Locate the cell with the specified text and output its (x, y) center coordinate. 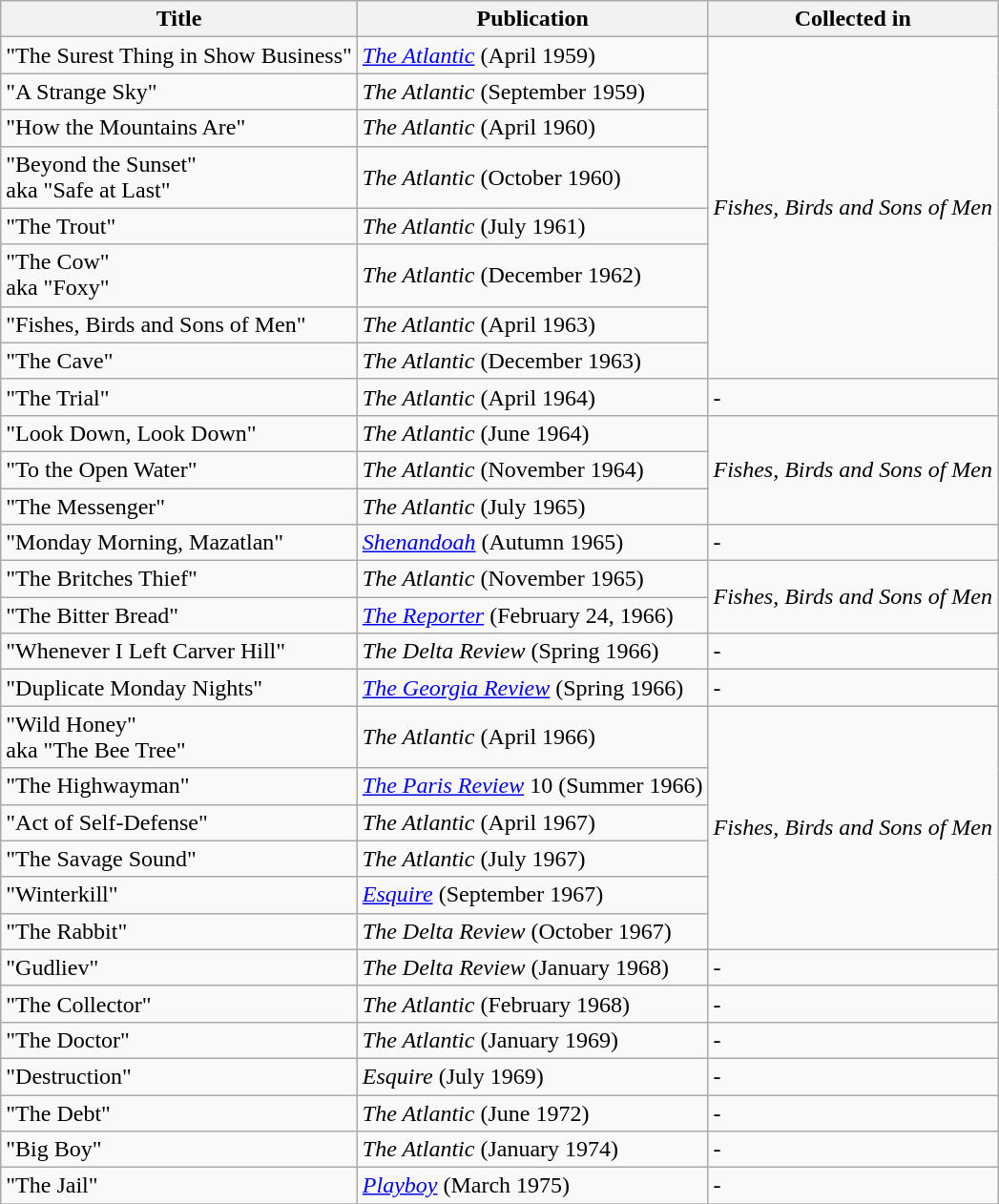
"The Collector" (179, 1004)
"Winterkill" (179, 895)
"The Surest Thing in Show Business" (179, 55)
The Atlantic (April 1959) (532, 55)
The Atlantic (January 1969) (532, 1040)
"The Jail" (179, 1186)
The Atlantic (July 1967) (532, 859)
Playboy (March 1975) (532, 1186)
The Atlantic (February 1968) (532, 1004)
"The Savage Sound" (179, 859)
"The Cave" (179, 361)
The Atlantic (July 1961) (532, 226)
Title (179, 19)
The Atlantic (April 1966) (532, 737)
The Atlantic (September 1959) (532, 92)
Shenandoah (Autumn 1965) (532, 543)
"The Rabbit" (179, 931)
"Wild Honey"aka "The Bee Tree" (179, 737)
"A Strange Sky" (179, 92)
"Act of Self-Defense" (179, 822)
"Gudliev" (179, 967)
"The Britches Thief" (179, 579)
"The Cow"aka "Foxy" (179, 275)
"Look Down, Look Down" (179, 433)
The Atlantic (November 1964) (532, 469)
The Paris Review 10 (Summer 1966) (532, 786)
The Georgia Review (Spring 1966) (532, 688)
The Reporter (February 24, 1966) (532, 615)
The Atlantic (June 1972) (532, 1113)
"To the Open Water" (179, 469)
"The Trial" (179, 397)
The Atlantic (October 1960) (532, 177)
Esquire (July 1969) (532, 1076)
"How the Mountains Are" (179, 128)
The Atlantic (April 1967) (532, 822)
The Atlantic (April 1960) (532, 128)
Publication (532, 19)
"The Messenger" (179, 507)
"The Trout" (179, 226)
The Atlantic (December 1963) (532, 361)
Esquire (September 1967) (532, 895)
"The Debt" (179, 1113)
Collected in (853, 19)
"The Highwayman" (179, 786)
"Monday Morning, Mazatlan" (179, 543)
"Destruction" (179, 1076)
"Whenever I Left Carver Hill" (179, 652)
"Beyond the Sunset"aka "Safe at Last" (179, 177)
The Delta Review (October 1967) (532, 931)
The Atlantic (December 1962) (532, 275)
"Duplicate Monday Nights" (179, 688)
The Atlantic (November 1965) (532, 579)
The Atlantic (January 1974) (532, 1150)
The Atlantic (April 1964) (532, 397)
The Atlantic (June 1964) (532, 433)
"Big Boy" (179, 1150)
The Atlantic (April 1963) (532, 324)
"The Doctor" (179, 1040)
The Delta Review (Spring 1966) (532, 652)
The Delta Review (January 1968) (532, 967)
"Fishes, Birds and Sons of Men" (179, 324)
The Atlantic (July 1965) (532, 507)
"The Bitter Bread" (179, 615)
